For the text-containing cell, return its midpoint in [X, Y] coordinate format. 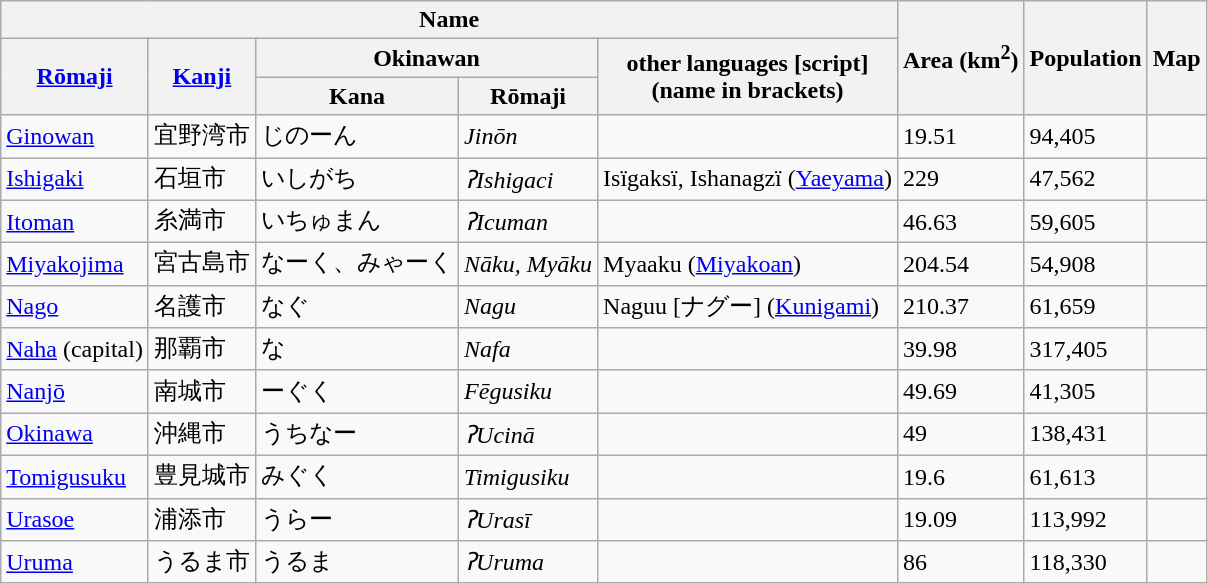
豊見城市 [202, 476]
19.6 [960, 476]
Itoman [75, 222]
Area (km2) [960, 58]
ʔIcuman [528, 222]
Population [1086, 58]
47,562 [1086, 180]
Nago [75, 306]
名護市 [202, 306]
浦添市 [202, 520]
Map [1176, 58]
86 [960, 562]
Kanji [202, 77]
94,405 [1086, 136]
うるま市 [202, 562]
うるま [356, 562]
Fēgusiku [528, 392]
317,405 [1086, 350]
いちゅまん [356, 222]
ʔIshigaci [528, 180]
Nafa [528, 350]
宜野湾市 [202, 136]
みぐく [356, 476]
Okinawan [426, 58]
ʔUrasī [528, 520]
な [356, 350]
229 [960, 180]
うちなー [356, 434]
Myaaku (Miyakoan) [748, 264]
Miyakojima [75, 264]
Naguu [ナグー] (Kunigami) [748, 306]
Timigusiku [528, 476]
沖縄市 [202, 434]
19.09 [960, 520]
うらー [356, 520]
Uruma [75, 562]
いしがち [356, 180]
138,431 [1086, 434]
糸満市 [202, 222]
宮古島市 [202, 264]
Name [450, 20]
Tomigusuku [75, 476]
Ginowan [75, 136]
Naha (capital) [75, 350]
61,613 [1086, 476]
113,992 [1086, 520]
46.63 [960, 222]
49.69 [960, 392]
49 [960, 434]
41,305 [1086, 392]
Nagu [528, 306]
Isïgaksï, Ishanagzï (Yaeyama) [748, 180]
ーぐく [356, 392]
61,659 [1086, 306]
54,908 [1086, 264]
なぐ [356, 306]
Kana [356, 96]
Jinōn [528, 136]
なーく、みゃーく [356, 264]
39.98 [960, 350]
Okinawa [75, 434]
210.37 [960, 306]
ʔUcinā [528, 434]
other languages [script](name in brackets) [748, 77]
118,330 [1086, 562]
じのーん [356, 136]
59,605 [1086, 222]
Nāku, Myāku [528, 264]
Nanjō [75, 392]
ʔUruma [528, 562]
204.54 [960, 264]
那覇市 [202, 350]
19.51 [960, 136]
Urasoe [75, 520]
Ishigaki [75, 180]
南城市 [202, 392]
石垣市 [202, 180]
